From the cell containing the given text, extract its center point as [X, Y] coordinate. 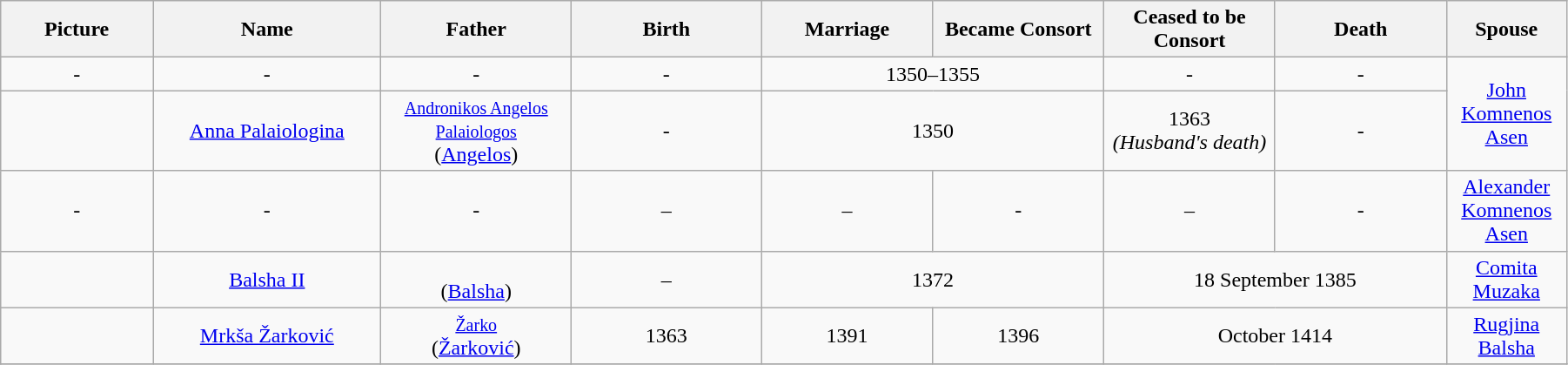
Picture [77, 30]
Death [1361, 30]
1350 [933, 131]
Mrkša Žarković [267, 336]
1372 [933, 279]
18 September 1385 [1276, 279]
Anna Palaiologina [267, 131]
Žarko(Žarković) [477, 336]
Andronikos Angelos Palaiologos(Angelos) [477, 131]
Birth [667, 30]
1350–1355 [933, 74]
1396 [1018, 336]
1391 [848, 336]
Spouse [1506, 30]
Name [267, 30]
1363(Husband's death) [1190, 131]
Alexander Komnenos Asen [1506, 211]
Ceased to be Consort [1190, 30]
(Balsha) [477, 279]
October 1414 [1276, 336]
John Komnenos Asen [1506, 114]
Rugjina Balsha [1506, 336]
1363 [667, 336]
Became Consort [1018, 30]
Father [477, 30]
Marriage [848, 30]
Comita Muzaka [1506, 279]
Balsha II [267, 279]
